Identify which cell holds the provided text, then report its [X, Y] central coordinate. 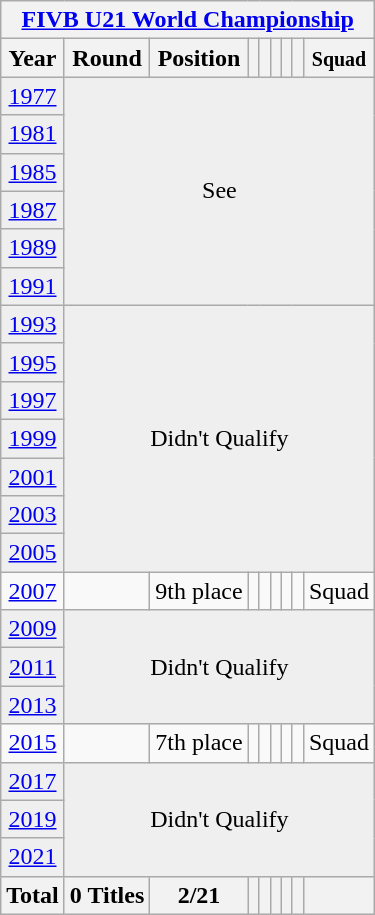
0 Titles [107, 895]
2013 [33, 705]
1987 [33, 210]
2009 [33, 629]
1977 [33, 96]
2007 [33, 591]
2015 [33, 743]
FIVB U21 World Championship [188, 20]
Round [107, 58]
2019 [33, 819]
1991 [33, 286]
Year [33, 58]
2011 [33, 667]
1993 [33, 324]
2/21 [199, 895]
2005 [33, 553]
1995 [33, 362]
9th place [199, 591]
1981 [33, 134]
1985 [33, 172]
See [219, 191]
Total [33, 895]
2001 [33, 477]
2003 [33, 515]
1989 [33, 248]
Position [199, 58]
1999 [33, 438]
7th place [199, 743]
2017 [33, 781]
1997 [33, 400]
2021 [33, 857]
